Extract the [x, y] coordinate from the center of the cell holding the provided text.  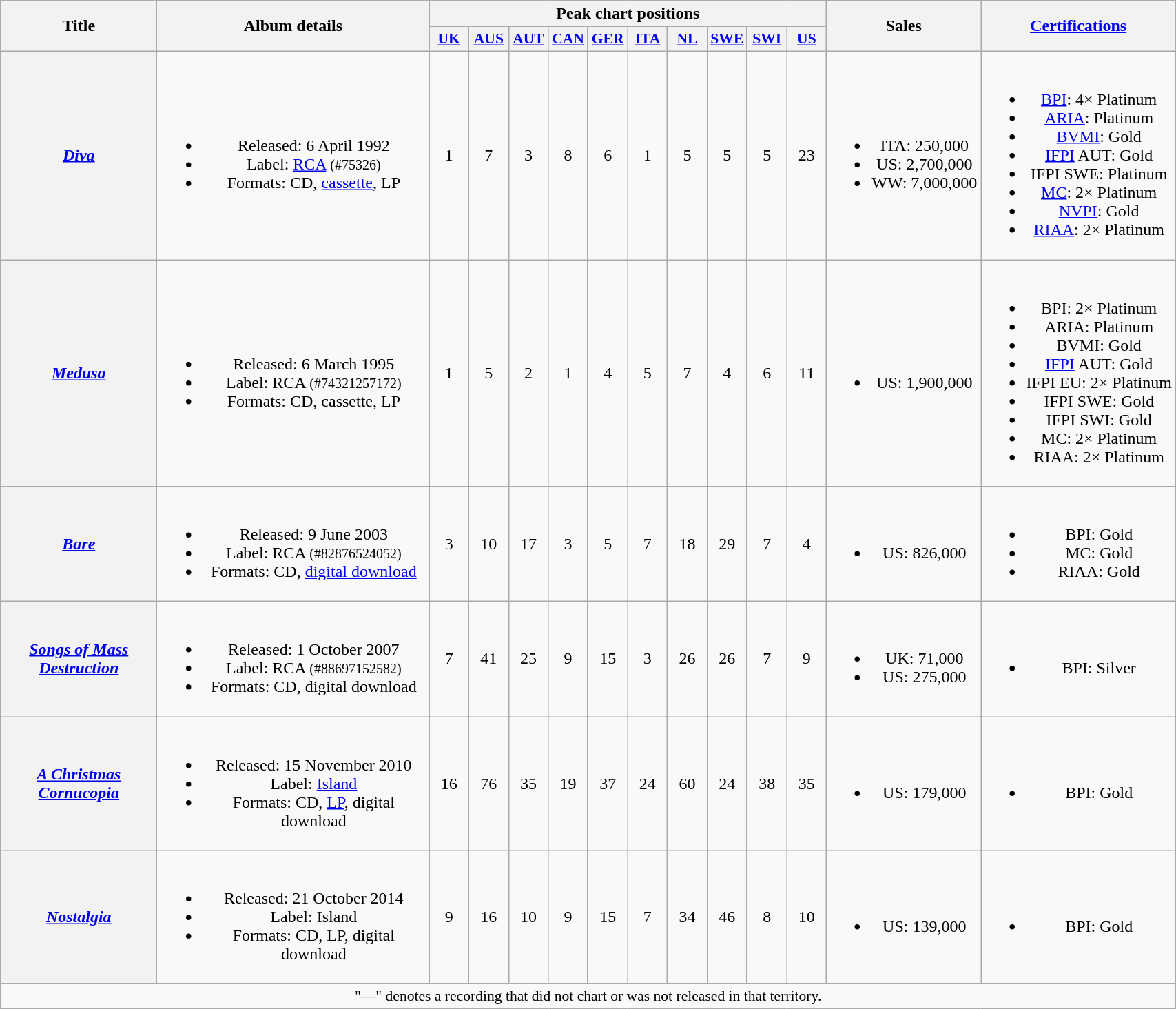
19 [568, 784]
BPI: GoldMC: GoldRIAA: Gold [1079, 544]
Medusa [79, 372]
38 [767, 784]
Released: 15 November 2010Label: IslandFormats: CD, LP, digital download [293, 784]
Nostalgia [79, 917]
37 [608, 784]
Peak chart positions [628, 14]
SWE [727, 39]
BPI: Silver [1079, 659]
29 [727, 544]
2 [528, 372]
Released: 9 June 2003Label: RCA (#82876524052)Formats: CD, digital download [293, 544]
ITA [648, 39]
CAN [568, 39]
Songs of Mass Destruction [79, 659]
Released: 1 October 2007Label: RCA (#88697152582)Formats: CD, digital download [293, 659]
AUS [489, 39]
US: 139,000 [904, 917]
Certifications [1079, 26]
"—" denotes a recording that did not chart or was not released in that territory. [588, 997]
Released: 6 April 1992Label: RCA (#75326)Formats: CD, cassette, LP [293, 155]
GER [608, 39]
Title [79, 26]
11 [807, 372]
US: 826,000 [904, 544]
Released: 21 October 2014Label: IslandFormats: CD, LP, digital download [293, 917]
34 [688, 917]
18 [688, 544]
60 [688, 784]
BPI: 2× PlatinumARIA: PlatinumBVMI: GoldIFPI AUT: GoldIFPI EU: 2× PlatinumIFPI SWE: GoldIFPI SWI: GoldMC: 2× PlatinumRIAA: 2× Platinum [1079, 372]
BPI: 4× PlatinumARIA: PlatinumBVMI: GoldIFPI AUT: GoldIFPI SWE: PlatinumMC: 2× PlatinumNVPI: GoldRIAA: 2× Platinum [1079, 155]
UK [449, 39]
ITA: 250,000US: 2,700,000WW: 7,000,000 [904, 155]
46 [727, 917]
A Christmas Cornucopia [79, 784]
23 [807, 155]
Released: 6 March 1995Label: RCA (#74321257172)Formats: CD, cassette, LP [293, 372]
US: 179,000 [904, 784]
17 [528, 544]
Album details [293, 26]
US [807, 39]
Bare [79, 544]
AUT [528, 39]
NL [688, 39]
41 [489, 659]
UK: 71,000US: 275,000 [904, 659]
Sales [904, 26]
76 [489, 784]
25 [528, 659]
US: 1,900,000 [904, 372]
Diva [79, 155]
SWI [767, 39]
